Pinpoint the cell where the given text exists, returning its (X, Y) midpoint coordinate. 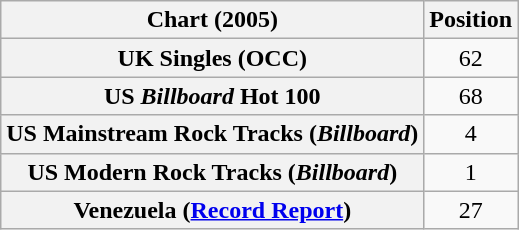
62 (471, 58)
US Modern Rock Tracks (Billboard) (212, 172)
1 (471, 172)
US Billboard Hot 100 (212, 96)
27 (471, 210)
68 (471, 96)
Venezuela (Record Report) (212, 210)
US Mainstream Rock Tracks (Billboard) (212, 134)
UK Singles (OCC) (212, 58)
Position (471, 20)
Chart (2005) (212, 20)
4 (471, 134)
